Return (x, y) of the center of cell containing provided text 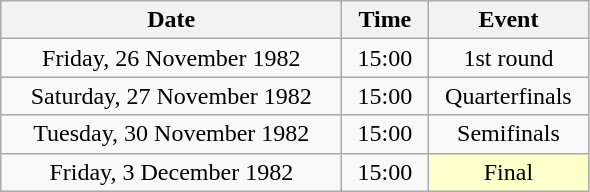
Event (508, 20)
Friday, 3 December 1982 (172, 172)
Friday, 26 November 1982 (172, 58)
Final (508, 172)
Saturday, 27 November 1982 (172, 96)
Date (172, 20)
1st round (508, 58)
Tuesday, 30 November 1982 (172, 134)
Semifinals (508, 134)
Time (385, 20)
Quarterfinals (508, 96)
